For the text-containing cell, return its midpoint in [x, y] coordinate format. 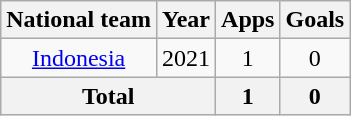
Indonesia [79, 58]
Apps [248, 20]
2021 [186, 58]
National team [79, 20]
Total [108, 96]
Goals [315, 20]
Year [186, 20]
